Capture the cell that displays the provided text and extract its [X, Y] central coordinate. 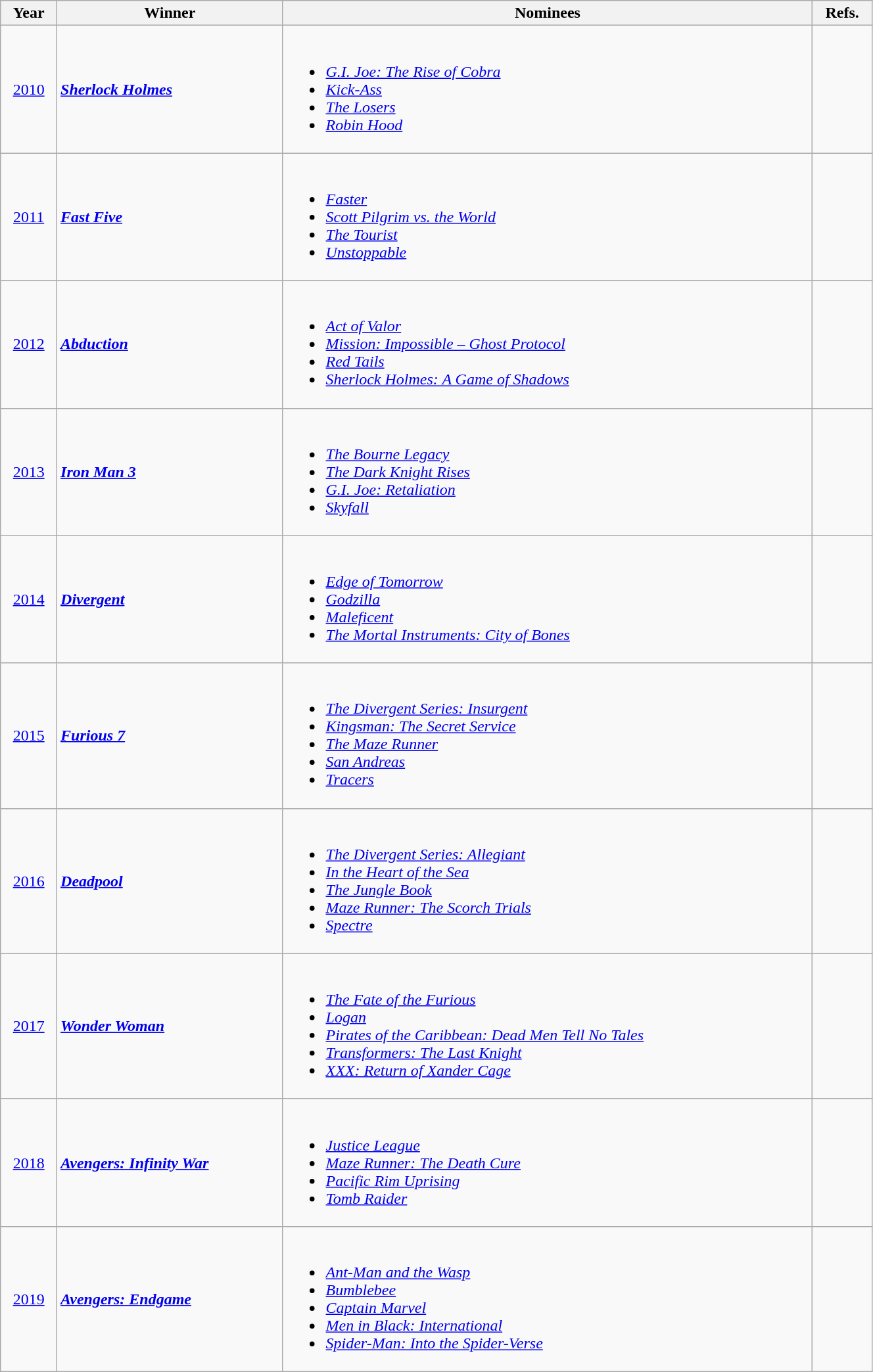
Iron Man 3 [170, 472]
The Bourne LegacyThe Dark Knight RisesG.I. Joe: RetaliationSkyfall [548, 472]
2018 [29, 1162]
Avengers: Endgame [170, 1298]
2017 [29, 1026]
2010 [29, 89]
Deadpool [170, 880]
2012 [29, 344]
2016 [29, 880]
The Divergent Series: AllegiantIn the Heart of the SeaThe Jungle BookMaze Runner: The Scorch TrialsSpectre [548, 880]
The Fate of the FuriousLoganPirates of the Caribbean: Dead Men Tell No TalesTransformers: The Last KnightXXX: Return of Xander Cage [548, 1026]
Ant-Man and the WaspBumblebeeCaptain MarvelMen in Black: InternationalSpider-Man: Into the Spider-Verse [548, 1298]
Avengers: Infinity War [170, 1162]
FasterScott Pilgrim vs. the WorldThe TouristUnstoppable [548, 217]
Justice LeagueMaze Runner: The Death CurePacific Rim UprisingTomb Raider [548, 1162]
2011 [29, 217]
The Divergent Series: InsurgentKingsman: The Secret ServiceThe Maze RunnerSan AndreasTracers [548, 736]
Abduction [170, 344]
2013 [29, 472]
Wonder Woman [170, 1026]
Furious 7 [170, 736]
Divergent [170, 599]
2015 [29, 736]
G.I. Joe: The Rise of CobraKick-AssThe LosersRobin Hood [548, 89]
Act of ValorMission: Impossible – Ghost ProtocolRed TailsSherlock Holmes: A Game of Shadows [548, 344]
2019 [29, 1298]
Year [29, 13]
Sherlock Holmes [170, 89]
2014 [29, 599]
Nominees [548, 13]
Fast Five [170, 217]
Refs. [843, 13]
Edge of TomorrowGodzillaMaleficentThe Mortal Instruments: City of Bones [548, 599]
Winner [170, 13]
